Locate the cell with the specified text and output its [X, Y] center coordinate. 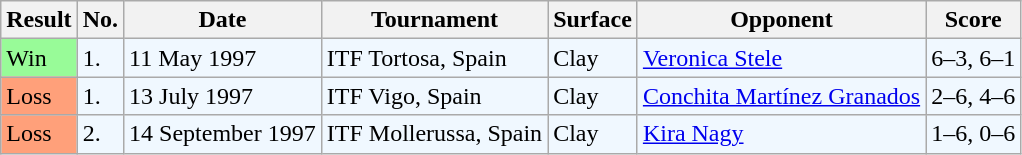
Opponent [781, 20]
1–6, 0–6 [974, 134]
ITF Tortosa, Spain [434, 58]
Surface [593, 20]
Kira Nagy [781, 134]
Win [39, 58]
Veronica Stele [781, 58]
Score [974, 20]
2. [100, 134]
Date [223, 20]
Result [39, 20]
14 September 1997 [223, 134]
ITF Vigo, Spain [434, 96]
11 May 1997 [223, 58]
6–3, 6–1 [974, 58]
ITF Mollerussa, Spain [434, 134]
13 July 1997 [223, 96]
No. [100, 20]
2–6, 4–6 [974, 96]
Tournament [434, 20]
Conchita Martínez Granados [781, 96]
